Locate the cell with the specified text and output its (X, Y) center coordinate. 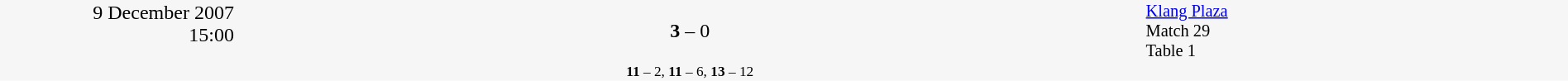
9 December 200715:00 (117, 40)
3 – 0 (690, 31)
11 – 2, 11 – 6, 13 – 12 (690, 71)
Klang PlazaMatch 29Table 1 (1356, 31)
